Detect which cell encompasses the target text, then output its [X, Y] center coordinate. 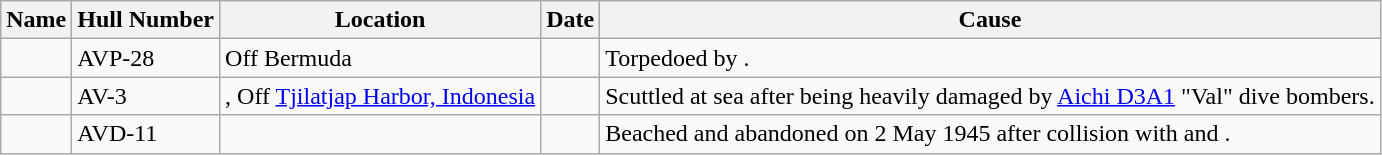
Off Bermuda [380, 58]
Torpedoed by . [990, 58]
Date [570, 20]
Cause [990, 20]
Beached and abandoned on 2 May 1945 after collision with and . [990, 134]
, Off Tjilatjap Harbor, Indonesia [380, 96]
Name [36, 20]
Hull Number [146, 20]
AV-3 [146, 96]
AVD-11 [146, 134]
AVP-28 [146, 58]
Scuttled at sea after being heavily damaged by Aichi D3A1 "Val" dive bombers. [990, 96]
Location [380, 20]
